Extract the (X, Y) coordinate from the center of the cell holding the provided text.  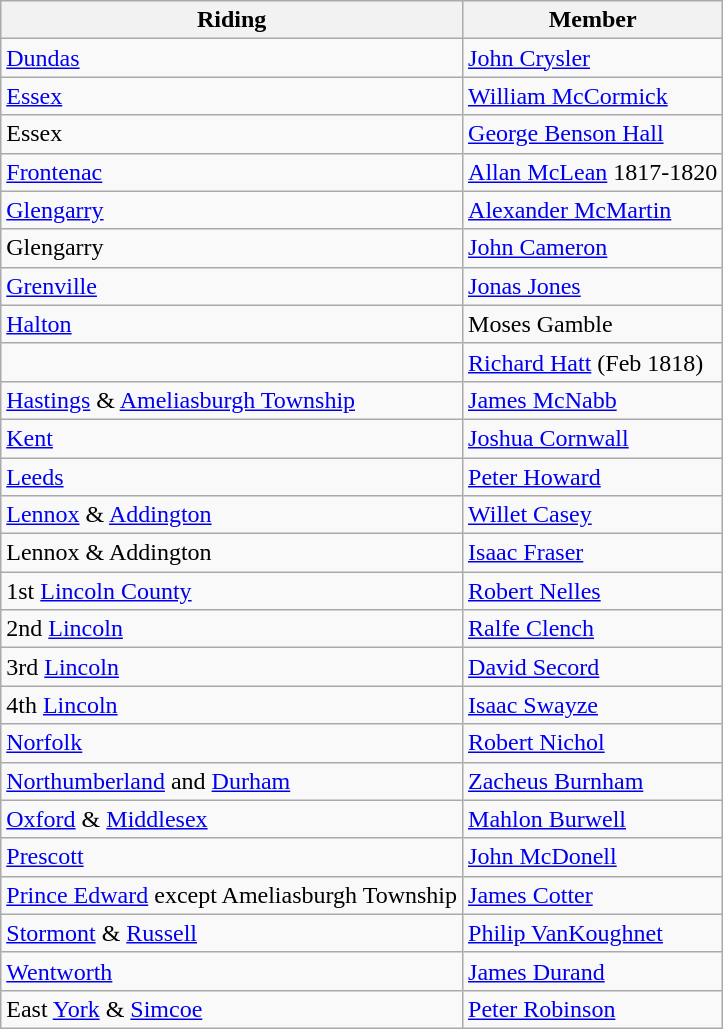
Leeds (232, 477)
James Durand (593, 971)
Member (593, 20)
Wentworth (232, 971)
3rd Lincoln (232, 667)
East York & Simcoe (232, 1009)
Frontenac (232, 172)
John McDonell (593, 857)
Mahlon Burwell (593, 819)
Oxford & Middlesex (232, 819)
Grenville (232, 286)
1st Lincoln County (232, 591)
Prince Edward except Ameliasburgh Township (232, 895)
John Crysler (593, 58)
Robert Nelles (593, 591)
4th Lincoln (232, 705)
James Cotter (593, 895)
Halton (232, 324)
Peter Robinson (593, 1009)
Alexander McMartin (593, 210)
David Secord (593, 667)
Dundas (232, 58)
Robert Nichol (593, 743)
Allan McLean 1817-1820 (593, 172)
Jonas Jones (593, 286)
Northumberland and Durham (232, 781)
Ralfe Clench (593, 629)
Isaac Swayze (593, 705)
Riding (232, 20)
Richard Hatt (Feb 1818) (593, 362)
Peter Howard (593, 477)
John Cameron (593, 248)
Joshua Cornwall (593, 438)
Isaac Fraser (593, 553)
Willet Casey (593, 515)
Norfolk (232, 743)
Prescott (232, 857)
Philip VanKoughnet (593, 933)
Moses Gamble (593, 324)
Hastings & Ameliasburgh Township (232, 400)
James McNabb (593, 400)
Kent (232, 438)
Zacheus Burnham (593, 781)
Stormont & Russell (232, 933)
2nd Lincoln (232, 629)
George Benson Hall (593, 134)
William McCormick (593, 96)
